Return the (x, y) coordinate for the center point of the cell that contains the specified text.  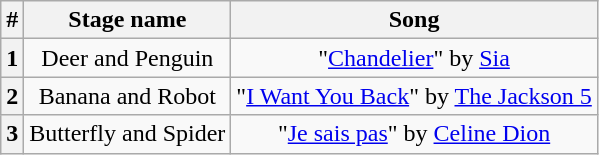
"I Want You Back" by The Jackson 5 (414, 96)
Banana and Robot (128, 96)
Butterfly and Spider (128, 134)
Deer and Penguin (128, 58)
3 (12, 134)
"Chandelier" by Sia (414, 58)
1 (12, 58)
Song (414, 20)
"Je sais pas" by Celine Dion (414, 134)
Stage name (128, 20)
2 (12, 96)
# (12, 20)
